Determine the (X, Y) coordinate at the center of the cell enclosing the given text.  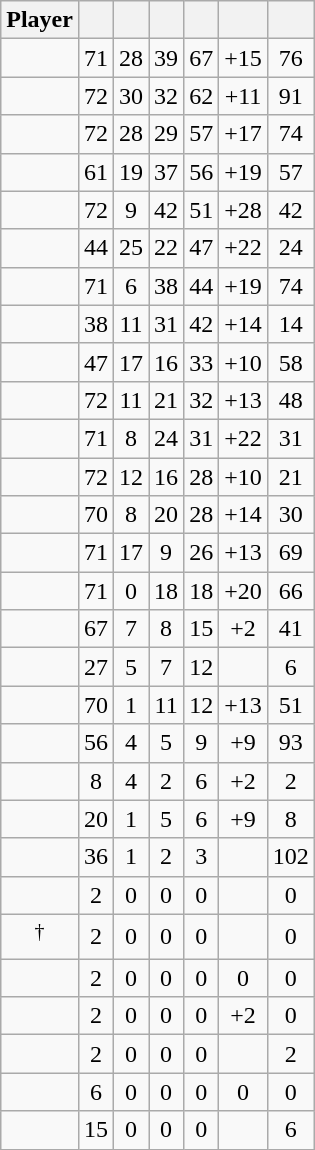
19 (132, 172)
69 (290, 553)
29 (166, 134)
93 (290, 743)
26 (202, 553)
3 (202, 857)
37 (166, 172)
41 (290, 629)
61 (96, 172)
33 (202, 362)
+17 (244, 134)
25 (132, 248)
+20 (244, 591)
27 (96, 667)
66 (290, 591)
91 (290, 96)
48 (290, 400)
62 (202, 96)
Player (40, 20)
14 (290, 324)
22 (166, 248)
102 (290, 857)
† (40, 936)
+28 (244, 210)
+15 (244, 58)
76 (290, 58)
+11 (244, 96)
36 (96, 857)
39 (166, 58)
58 (290, 362)
